Find where the given text appears and provide that cell's center as [x, y] coordinate. 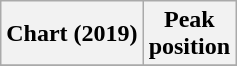
Peakposition [189, 34]
Chart (2019) [72, 34]
